Pinpoint the cell where the given text exists, returning its (x, y) midpoint coordinate. 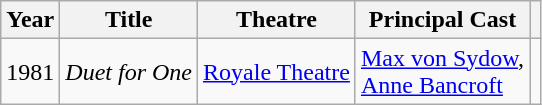
1981 (30, 72)
Year (30, 20)
Max von Sydow,Anne Bancroft (442, 72)
Theatre (277, 20)
Principal Cast (442, 20)
Duet for One (129, 72)
Royale Theatre (277, 72)
Title (129, 20)
